Locate the cell with the specified text and output its [X, Y] center coordinate. 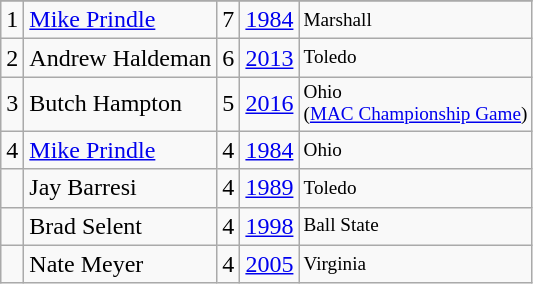
Marshall [416, 20]
1989 [270, 188]
Ball State [416, 226]
6 [228, 58]
Jay Barresi [120, 188]
Virginia [416, 264]
1998 [270, 226]
Butch Hampton [120, 104]
5 [228, 104]
Ohio(MAC Championship Game) [416, 104]
3 [12, 104]
Ohio [416, 150]
2005 [270, 264]
2016 [270, 104]
2013 [270, 58]
Andrew Haldeman [120, 58]
2 [12, 58]
1 [12, 20]
Nate Meyer [120, 264]
7 [228, 20]
Brad Selent [120, 226]
